Detect which cell encompasses the target text, then output its [X, Y] center coordinate. 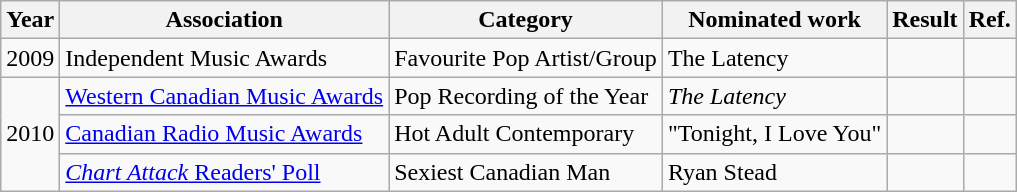
"Tonight, I Love You" [774, 134]
Association [224, 20]
Nominated work [774, 20]
Hot Adult Contemporary [526, 134]
Western Canadian Music Awards [224, 96]
Canadian Radio Music Awards [224, 134]
Chart Attack Readers' Poll [224, 172]
Pop Recording of the Year [526, 96]
Sexiest Canadian Man [526, 172]
2009 [30, 58]
2010 [30, 134]
Year [30, 20]
Independent Music Awards [224, 58]
Category [526, 20]
Favourite Pop Artist/Group [526, 58]
Result [925, 20]
Ref. [990, 20]
Ryan Stead [774, 172]
